Provide the [x, y] coordinate of the cell's center where the given text is located.  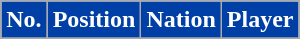
No. [24, 20]
Player [260, 20]
Position [94, 20]
Nation [181, 20]
